Scan for the cell matching the given text and deliver its (x, y) coordinate at center. 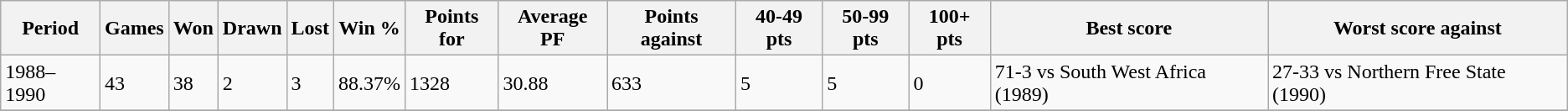
43 (135, 82)
Best score (1129, 29)
2 (252, 82)
Average PF (553, 29)
1988–1990 (50, 82)
88.37% (369, 82)
3 (310, 82)
Games (135, 29)
Win % (369, 29)
Points against (672, 29)
633 (672, 82)
Period (50, 29)
0 (950, 82)
Points for (452, 29)
Lost (310, 29)
50-99 pts (866, 29)
40-49 pts (779, 29)
1328 (452, 82)
Drawn (252, 29)
71-3 vs South West Africa (1989) (1129, 82)
Won (193, 29)
27-33 vs Northern Free State (1990) (1418, 82)
30.88 (553, 82)
100+ pts (950, 29)
38 (193, 82)
Worst score against (1418, 29)
